Output the (X, Y) coordinate of the center of the cell containing the given text.  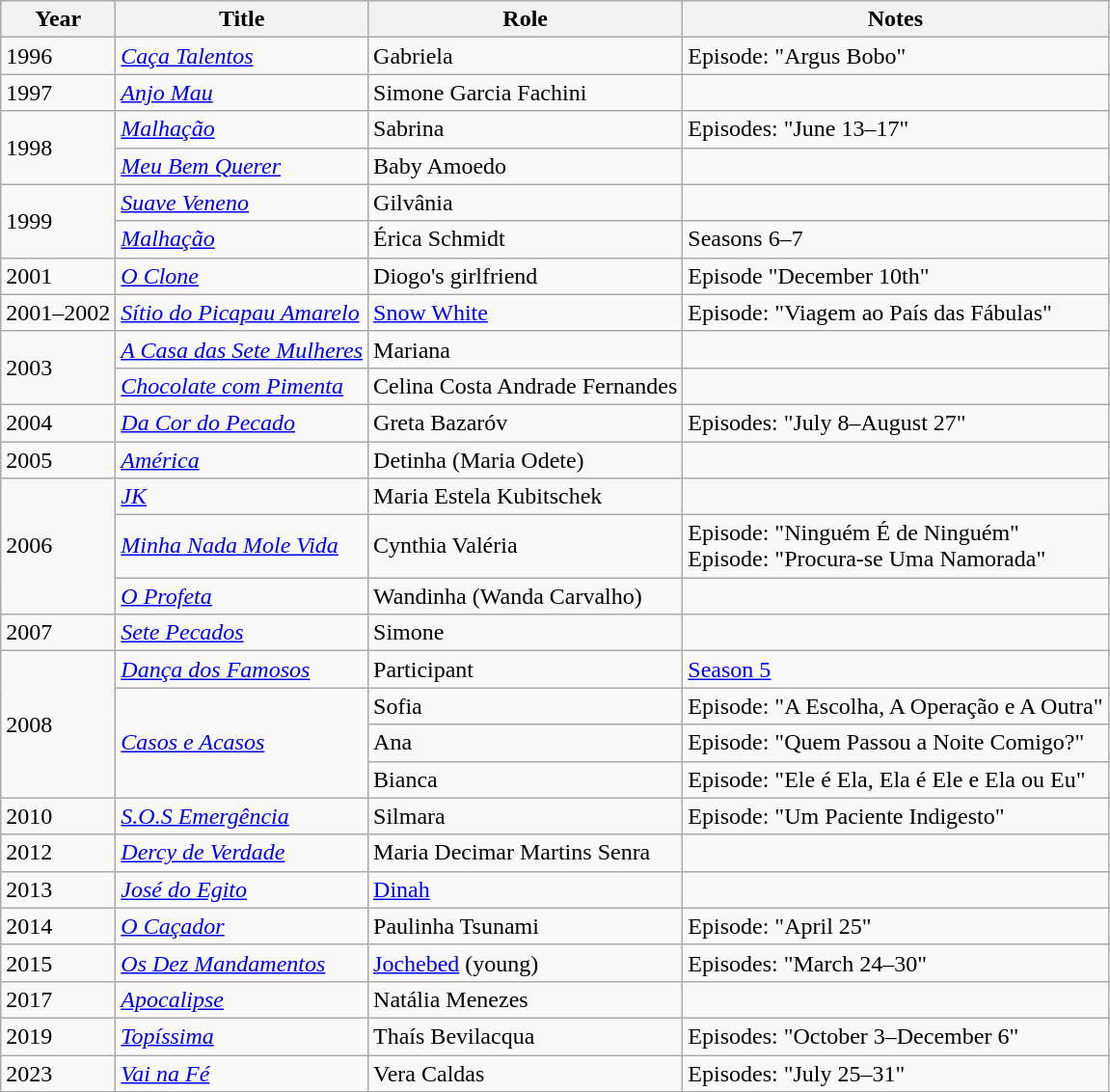
Apocalipse (242, 999)
Silmara (526, 816)
Jochebed (young) (526, 963)
Episode: "Argus Bobo" (895, 56)
Chocolate com Pimenta (242, 386)
Episode: "Ninguém É de Ninguém"Episode: "Procura-se Uma Namorada" (895, 546)
Gilvânia (526, 203)
1998 (58, 148)
Episode: "Ele é Ela, Ela é Ele e Ela ou Eu" (895, 779)
Gabriela (526, 56)
2019 (58, 1036)
Title (242, 19)
Episode: "Um Paciente Indigesto" (895, 816)
Cynthia Valéria (526, 546)
Greta Bazaróv (526, 423)
Episode: "A Escolha, A Operação e A Outra" (895, 706)
Vera Caldas (526, 1074)
2013 (58, 889)
2017 (58, 999)
Simone (526, 633)
Role (526, 19)
Maria Decimar Martins Senra (526, 853)
Episode: "April 25" (895, 926)
Mariana (526, 349)
Notes (895, 19)
Simone Garcia Fachini (526, 93)
Minha Nada Mole Vida (242, 546)
Wandinha (Wanda Carvalho) (526, 596)
2004 (58, 423)
Caça Talentos (242, 56)
JK (242, 497)
Episodes: "October 3–December 6" (895, 1036)
2023 (58, 1074)
Sofia (526, 706)
1999 (58, 221)
Episode "December 10th" (895, 276)
2007 (58, 633)
Paulinha Tsunami (526, 926)
Suave Veneno (242, 203)
América (242, 460)
1996 (58, 56)
A Casa das Sete Mulheres (242, 349)
Casos e Acasos (242, 743)
Episodes: "July 8–August 27" (895, 423)
2001–2002 (58, 313)
Os Dez Mandamentos (242, 963)
Episodes: "July 25–31" (895, 1074)
Celina Costa Andrade Fernandes (526, 386)
Vai na Fé (242, 1074)
Ana (526, 743)
Episode: "Quem Passou a Noite Comigo?" (895, 743)
1997 (58, 93)
2006 (58, 546)
Maria Estela Kubitschek (526, 497)
Year (58, 19)
Participant (526, 669)
Topíssima (242, 1036)
Diogo's girlfriend (526, 276)
Sítio do Picapau Amarelo (242, 313)
Episodes: "March 24–30" (895, 963)
O Profeta (242, 596)
Episode: "Viagem ao País das Fábulas" (895, 313)
Dercy de Verdade (242, 853)
Sabrina (526, 129)
Érica Schmidt (526, 239)
Detinha (Maria Odete) (526, 460)
Da Cor do Pecado (242, 423)
2003 (58, 368)
Seasons 6–7 (895, 239)
Anjo Mau (242, 93)
Natália Menezes (526, 999)
O Caçador (242, 926)
Baby Amoedo (526, 166)
Episodes: "June 13–17" (895, 129)
2014 (58, 926)
Dança dos Famosos (242, 669)
Snow White (526, 313)
2010 (58, 816)
José do Egito (242, 889)
O Clone (242, 276)
2001 (58, 276)
2015 (58, 963)
2005 (58, 460)
Bianca (526, 779)
S.O.S Emergência (242, 816)
Thaís Bevilacqua (526, 1036)
Meu Bem Querer (242, 166)
Sete Pecados (242, 633)
Dinah (526, 889)
Season 5 (895, 669)
2008 (58, 724)
2012 (58, 853)
